Extract the (X, Y) coordinate from the center of the cell holding the provided text.  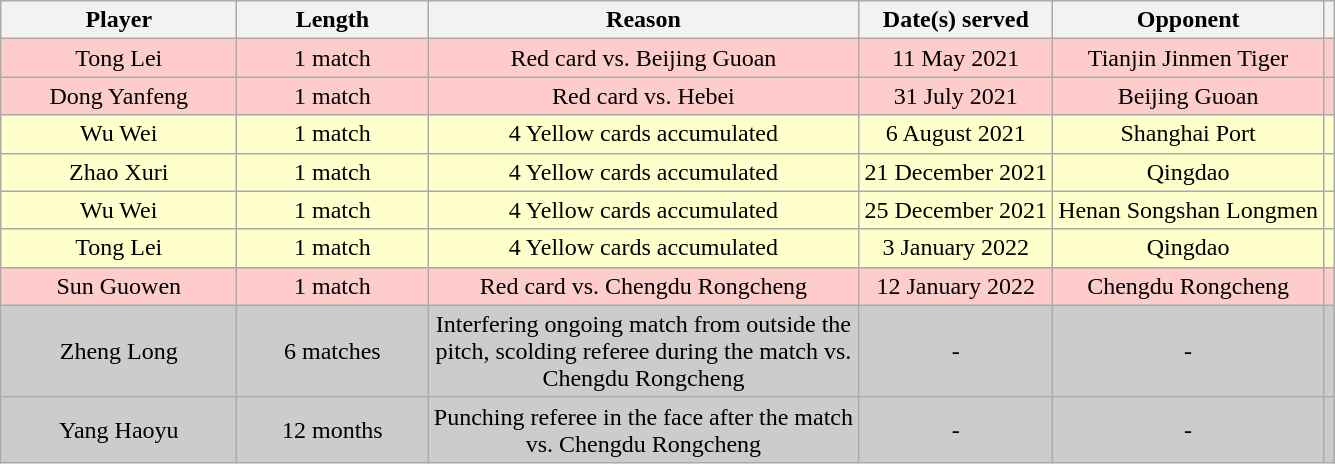
31 July 2021 (956, 96)
11 May 2021 (956, 58)
Red card vs. Beijing Guoan (644, 58)
25 December 2021 (956, 210)
Tianjin Jinmen Tiger (1188, 58)
Red card vs. Chengdu Rongcheng (644, 286)
Interfering ongoing match from outside the pitch, scolding referee during the match vs. Chengdu Rongcheng (644, 351)
Length (332, 20)
Shanghai Port (1188, 134)
Chengdu Rongcheng (1188, 286)
Zheng Long (119, 351)
Henan Songshan Longmen (1188, 210)
Punching referee in the face after the match vs. Chengdu Rongcheng (644, 430)
Red card vs. Hebei (644, 96)
Yang Haoyu (119, 430)
Reason (644, 20)
Player (119, 20)
Beijing Guoan (1188, 96)
Opponent (1188, 20)
12 months (332, 430)
Date(s) served (956, 20)
Zhao Xuri (119, 172)
21 December 2021 (956, 172)
3 January 2022 (956, 248)
Sun Guowen (119, 286)
6 matches (332, 351)
6 August 2021 (956, 134)
12 January 2022 (956, 286)
Dong Yanfeng (119, 96)
